Capture the cell that displays the provided text and extract its [x, y] central coordinate. 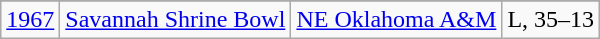
1967 [30, 20]
Savannah Shrine Bowl [176, 20]
L, 35–13 [551, 20]
NE Oklahoma A&M [396, 20]
